Identify which cell holds the provided text, then report its (x, y) central coordinate. 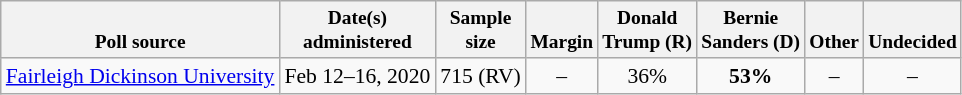
Poll source (140, 30)
Date(s)administered (357, 30)
Fairleigh Dickinson University (140, 76)
36% (648, 76)
53% (751, 76)
Feb 12–16, 2020 (357, 76)
Samplesize (480, 30)
Undecided (913, 30)
Other (834, 30)
BernieSanders (D) (751, 30)
DonaldTrump (R) (648, 30)
715 (RV) (480, 76)
Margin (562, 30)
